Return the (X, Y) coordinate for the center point of the cell that contains the specified text.  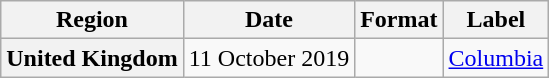
Format (399, 20)
United Kingdom (92, 58)
Region (92, 20)
11 October 2019 (268, 58)
Date (268, 20)
Columbia (496, 58)
Label (496, 20)
